Locate the cell with the specified text and output its [x, y] center coordinate. 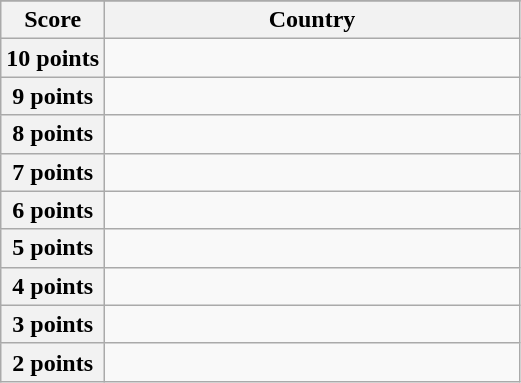
4 points [53, 286]
7 points [53, 172]
10 points [53, 58]
3 points [53, 324]
Score [53, 20]
2 points [53, 362]
Country [312, 20]
5 points [53, 248]
6 points [53, 210]
9 points [53, 96]
8 points [53, 134]
